Output the (X, Y) coordinate of the center of the cell containing the given text.  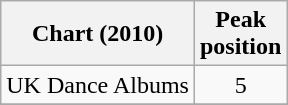
UK Dance Albums (98, 85)
5 (240, 85)
Peakposition (240, 34)
Chart (2010) (98, 34)
